Search for the cell housing the specified text and yield its [x, y] center coordinate. 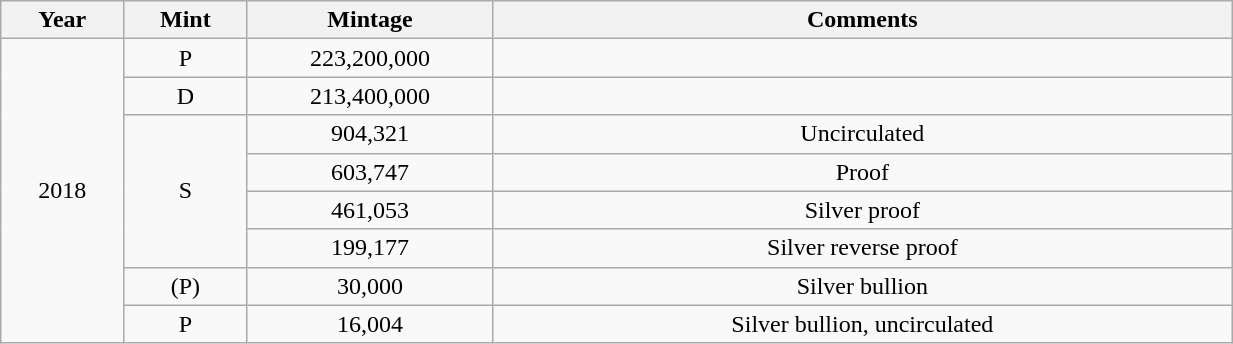
Year [62, 20]
603,747 [370, 172]
Silver proof [862, 210]
Proof [862, 172]
Uncirculated [862, 134]
461,053 [370, 210]
Silver bullion [862, 286]
Mintage [370, 20]
Comments [862, 20]
(P) [186, 286]
904,321 [370, 134]
Silver bullion, uncirculated [862, 324]
Mint [186, 20]
Silver reverse proof [862, 248]
D [186, 96]
2018 [62, 191]
30,000 [370, 286]
16,004 [370, 324]
199,177 [370, 248]
223,200,000 [370, 58]
S [186, 191]
213,400,000 [370, 96]
